From the cell containing the given text, extract its center point as (x, y) coordinate. 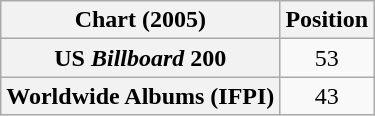
Position (327, 20)
Chart (2005) (140, 20)
US Billboard 200 (140, 58)
Worldwide Albums (IFPI) (140, 96)
53 (327, 58)
43 (327, 96)
